Return [X, Y] of the center of cell containing provided text 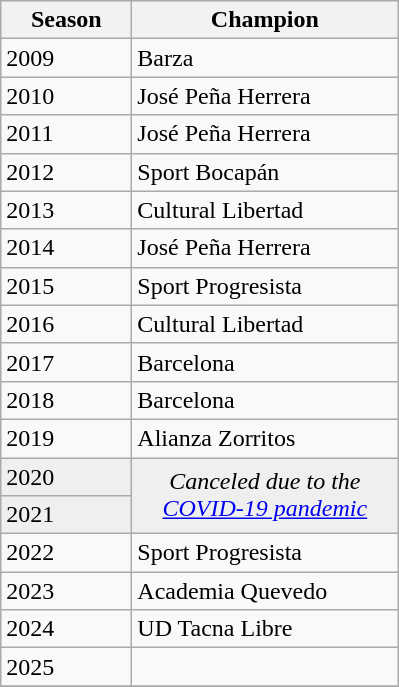
Champion [265, 20]
2023 [66, 591]
2018 [66, 400]
2014 [66, 248]
2016 [66, 324]
Season [66, 20]
Canceled due to the COVID-19 pandemic [265, 496]
2017 [66, 362]
2012 [66, 172]
2009 [66, 58]
Academia Quevedo [265, 591]
Sport Bocapán [265, 172]
2025 [66, 667]
2015 [66, 286]
2020 [66, 477]
2022 [66, 553]
2024 [66, 629]
UD Tacna Libre [265, 629]
2013 [66, 210]
2019 [66, 438]
Barza [265, 58]
Alianza Zorritos [265, 438]
2010 [66, 96]
2011 [66, 134]
2021 [66, 515]
